Locate the cell with the specified text and output its (x, y) center coordinate. 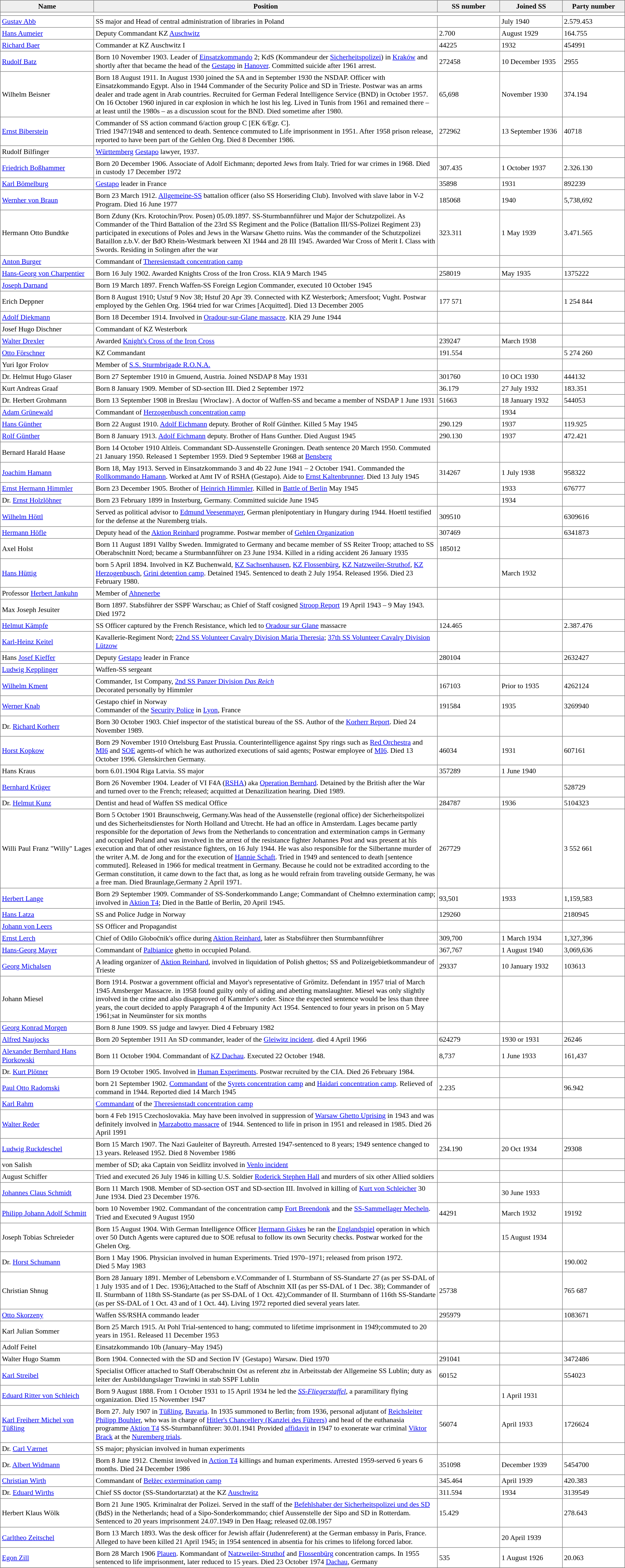
Dr. Carl Værnet (47, 1449)
Karl Bömelburg (47, 184)
born 10 November 1902. Commandant of the concentration camp Fort Breendonk and the SS-Sammellager Mecheln. Tried and Executed 9 August 1950 (266, 1213)
1930 or 1931 (531, 1039)
Hans-Georg Mayer (47, 950)
10 January 1932 (531, 966)
183.351 (593, 388)
26246 (593, 1039)
129260 (469, 914)
29337 (469, 966)
278.643 (593, 1513)
Rolf Günther (47, 436)
357289 (469, 771)
SS number (469, 6)
8,737 (469, 1056)
Party number (593, 6)
Philipp Johann Adolf Schmitt (47, 1213)
Herbert Lange (47, 898)
5104323 (593, 803)
20 April 1939 (531, 1537)
Georg Konrad Morgen (47, 1028)
35898 (469, 184)
311.594 (469, 1492)
191.554 (469, 353)
4262124 (593, 686)
454991 (593, 45)
Bernard Harald Haase (47, 452)
272458 (469, 61)
SS Officer and Propagandist (266, 926)
291041 (469, 1359)
Erich Deppner (47, 301)
Herbert Klaus Wölk (47, 1513)
10 December 1935 (531, 61)
1 April 1931 (531, 1396)
Commandant of Bełżec extermination camp (266, 1481)
Deputy Gestapo leader in France (266, 658)
3.471.565 (593, 233)
528729 (593, 787)
2.387.476 (593, 626)
Hermann Otto Bundtke (47, 233)
Born 16 July 1902. Awarded Knights Cross of the Iron Cross. KIA 9 March 1945 (266, 273)
Dr. Herbert Grohmann (47, 400)
Deputy Commandant KZ Auschwitz (266, 33)
Waffen-SS sergeant (266, 669)
Commandant of Herzogenbusch concentration camp (266, 412)
Tried and executed 26 July 1946 in killing U.S. Soldier Roderick Stephen Hall and murders of six other Allied soldiers (266, 1177)
Kavallerie-Regiment Nord; 22nd SS Volunteer Cavalry Division Maria Theresia; 37th SS Volunteer Cavalry Division Lützow (266, 642)
Johannes Claus Schmidt (47, 1193)
Karl-Heinz Keitel (47, 642)
2955 (593, 61)
301760 (469, 377)
Eduard Ritter von Schleich (47, 1396)
676777 (593, 488)
May 1935 (531, 273)
Johann Miesel (47, 999)
Bernhard Krüger (47, 787)
Karl Rahm (47, 1104)
Otto Skorzeny (47, 1315)
Carltheo Zeitschel (47, 1537)
Walter Hugo Stamm (47, 1359)
2.700 (469, 33)
born 6.01.1904 Riga Latvia. SS major (266, 771)
295979 (469, 1315)
Born 1897. Stabsführer der SSPF Warschau; as Chief of Staff cosigned Stroop Report 19 April 1943 – 9 May 1943. Died 1972 (266, 609)
Born 11 March 1908. Member of SD-section OST and SD-section III. Involved in killing of Kurt von Schleicher 30 June 1934. Died 23 December 1976. (266, 1193)
member of SD; aka Captain von Seidlitz involved in Venlo incident (266, 1165)
Richard Baer (47, 45)
Anton Burger (47, 261)
Adolf Diekmann (47, 317)
Commandant of Theresienstadt concentration camp (266, 261)
1940 (531, 200)
29308 (593, 1149)
420.383 (593, 1481)
44225 (469, 45)
Born 11 October 1904. Commandant of KZ Dachau. Executed 22 October 1948. (266, 1056)
Born 22 August 1910. Adolf Eichmann deputy. Brother of Rolf Günther. Killed 5 May 1945 (266, 424)
Horst Kopkow (47, 751)
472.421 (593, 436)
Ernst Lerch (47, 938)
56074 (469, 1424)
von Salish (47, 1165)
1,327,396 (593, 938)
SS Officer captured by the French Resistance, which led to Oradour sur Glane massacre (266, 626)
367,767 (469, 950)
Chief of Odilo Globočnik's office during Aktion Reinhard, later as Stabsführer then Sturmbannführer (266, 938)
6341873 (593, 533)
August 1929 (531, 33)
KZ Commandant (266, 353)
Württemberg Gestapo lawyer, 1937. (266, 152)
Dr. Helmut Hugo Glaser (47, 377)
Christian Wirth (47, 1481)
Paul Otto Radomski (47, 1088)
1 June 1940 (531, 771)
164.755 (593, 33)
Born 13 September 1908 in Breslau {Wroclaw}. A doctor of Waffen-SS and became a member of NSDAP 1 June 1931 (266, 400)
Adam Grünewald (47, 412)
2.235 (469, 1088)
Kurt Andreas Graaf (47, 388)
20.063 (593, 1558)
Hans Günther (47, 424)
Born 19 October 1905. Involved in Human Experiments. Postwar recruited by the CIA. Died 26 February 1984. (266, 1072)
Karl Streibel (47, 1375)
36.179 (469, 388)
2.326.130 (593, 168)
Georg Michalsen (47, 966)
15 August 1934 (531, 1237)
Born 18 December 1914. Involved in Oradour-sur-Glane massacre. KIA 29 June 1944 (266, 317)
Walter Reder (47, 1124)
2180945 (593, 914)
Otto Förschner (47, 353)
Awarded Knight's Cross of the Iron Cross (266, 341)
Adolf Feitel (47, 1347)
309510 (469, 516)
Helmut Kämpfe (47, 626)
309,700 (469, 938)
1726624 (593, 1424)
544053 (593, 400)
892239 (593, 184)
5,738,692 (593, 200)
July 1940 (531, 21)
46034 (469, 751)
314267 (469, 473)
20 Oct 1934 (531, 1149)
Rudolf Batz (47, 61)
Member of Ahnenerbe (266, 593)
Joined SS (531, 6)
Born 8 June 1909. SS judge and lawyer. Died 4 February 1982 (266, 1028)
Axel Holst (47, 549)
November 1930 (531, 94)
30 June 1933 (531, 1193)
April 1939 (531, 1481)
10 OCt 1930 (531, 377)
374.194 (593, 94)
Hans-Georg von Charpentier (47, 273)
Position (266, 6)
1 June 1933 (531, 1056)
Egon Zill (47, 1558)
177 571 (469, 301)
Hans Aumeier (47, 33)
323.311 (469, 233)
290.130 (469, 436)
Hans Latza (47, 914)
Dr. Richard Korherr (47, 726)
Werner Knab (47, 706)
18 January 1932 (531, 400)
345.464 (469, 1481)
1083671 (593, 1315)
Commandant of Palbianice ghetto in occupied Poland. (266, 950)
444132 (593, 377)
280104 (469, 658)
1 August 1940 (531, 950)
3472486 (593, 1359)
239247 (469, 341)
Commandant of the Theresienstadt concentration camp (266, 1104)
Born 8 January 1913. Adolf Eichmann deputy. Brother of Hans Gunther. Died August 1945 (266, 436)
284787 (469, 803)
554023 (593, 1375)
Born 30 October 1903. Chief inspector of the statistical bureau of the SS. Author of the Korherr Report. Died 24 November 1989. (266, 726)
SS major and Head of central administration of libraries in Poland (266, 21)
191584 (469, 706)
Dentist and head of Waffen SS medical Office (266, 803)
April 1933 (531, 1424)
124.465 (469, 626)
161,437 (593, 1056)
5454700 (593, 1465)
Ernst Biberstein (47, 131)
5 274 260 (593, 353)
Johann von Leers (47, 926)
Ernst Hermann Himmler (47, 488)
Walter Drexler (47, 341)
Born 20 September 1911 An SD commander, leader of the Gleiwitz incident. died 4 April 1966 (266, 1039)
19192 (593, 1213)
96.942 (593, 1088)
Commandant of KZ Westerbork (266, 329)
51663 (469, 400)
234.190 (469, 1149)
Born 8 June 1912. Chemist involved in Action T4 killings and human experiments. Arrested 1959-served 6 years 6 months. Died 24 December 1986 (266, 1465)
27 July 1932 (531, 388)
Josef Hugo Dischner (47, 329)
Born 23 December 1905. Brother of Heinrich Himmler. Killed in Battle of Berlin May 1945 (266, 488)
3 552 661 (593, 848)
Commander, 1st Company, 2nd SS Panzer Division Das ReichDecorated personally by Himmler (266, 686)
Wilhelm Höttl (47, 516)
Waffen SS/RSHA commando leader (266, 1315)
Born 20 December 1906. Associate of Adolf Eichmann; deported Jews from Italy. Tried for war crimes in 1968. Died in custody 17 December 1972 (266, 168)
Einsatzkommando 10b (January–May 1945) (266, 1347)
Hans Josef Kieffer (47, 658)
1 254 844 (593, 301)
Prior to 1935 (531, 686)
A leading organizer of Aktion Reinhard, involved in liquidation of Polish ghettos; SS and Polizeigebietkommandeur of Trieste (266, 966)
1935 (531, 706)
Born 9 August 1888. From 1 October 1931 to 15 April 1934 he led the SS-Fliegerstaffel, a paramilitary flying organization. Died 15 November 1947 (266, 1396)
958322 (593, 473)
185012 (469, 549)
765 687 (593, 1290)
624279 (469, 1039)
SS major; physician involved in human experiments (266, 1449)
290.129 (469, 424)
Chief SS doctor (SS-Standortarztat) at the KZ Auschwitz (266, 1492)
Born 1904. Connected with the SD and Section IV {Gestapo} Warsaw. Died 1970 (266, 1359)
1936 (531, 803)
65,698 (469, 94)
1 August 1926 (531, 1558)
103613 (593, 966)
272962 (469, 131)
Joseph Tobias Schreieder (47, 1237)
1 May 1939 (531, 233)
607161 (593, 751)
Born 1 May 1906. Physician involved in human Experiments. Tried 1970–1971; released from prison 1972. Died 5 May 1983 (266, 1262)
307469 (469, 533)
Ludwig Kepplinger (47, 669)
267729 (469, 848)
Hans Hüttig (47, 573)
44291 (469, 1213)
Wernher von Braun (47, 200)
1,159,583 (593, 898)
Willi Paul Franz "Willy" Lages (47, 848)
Wilhelm Beisner (47, 94)
3,069,636 (593, 950)
March 1938 (531, 341)
Christian Shnug (47, 1290)
Born 27 September 1910 in Gmuend, Austria. Joined NSDAP 8 May 1931 (266, 377)
Dr. Kurt Plötner (47, 1072)
351098 (469, 1465)
Deputy head of the Aktion Reinhard programme. Postwar member of Gehlen Organization (266, 533)
13 September 1936 (531, 131)
60152 (469, 1375)
535 (469, 1558)
Alfred Naujocks (47, 1039)
Friedrich Boßhammer (47, 168)
307.435 (469, 168)
1932 (531, 45)
Joseph Darnand (47, 285)
3139549 (593, 1492)
2632427 (593, 658)
25738 (469, 1290)
Ludwig Ruckdeschel (47, 1149)
Gestapo leader in France (266, 184)
Hermann Höfle (47, 533)
Professor Herbert Jankuhn (47, 593)
167103 (469, 686)
190.002 (593, 1262)
1 July 1938 (531, 473)
Name (47, 6)
Dr. Albert Widmann (47, 1465)
December 1939 (531, 1465)
1 October 1937 (531, 168)
1 March 1934 (531, 938)
Dr. Eduard Wirths (47, 1492)
August Schiffer (47, 1177)
Rudolf Bilfinger (47, 152)
Born 23 March 1912. Allgemeine-SS battalion officer (also SS Horseriding Club). Involved with slave labor in V-2 Program. Died 16 June 1977 (266, 200)
Karl Freiherr Michel von Tüßling (47, 1424)
258019 (469, 273)
SS and Police Judge in Norway (266, 914)
1375222 (593, 273)
Dr. Helmut Kunz (47, 803)
Member of S.S. Sturmbrigade R.O.N.A. (266, 365)
Hans Kraus (47, 771)
15.429 (469, 1513)
Dr. Ernst Holzlöhner (47, 500)
3269940 (593, 706)
6309616 (593, 516)
Born 8 January 1909. Member of SD-section III. Died 2 September 1972 (266, 388)
Commander at KZ Auschwitz I (266, 45)
Gestapo chief in NorwayCommander of the Security Police in Lyon, France (266, 706)
Gustav Abb (47, 21)
Born 23 February 1899 in Insterburg, Germany. Committed suicide June 1945 (266, 500)
Max Joseph Jesuiter (47, 609)
Joachim Hamann (47, 473)
Wilhelm Kment (47, 686)
Dr. Horst Schumann (47, 1262)
93,501 (469, 898)
Born 19 March 1897. French Waffen-SS Foreign Legion Commander, executed 10 October 1945 (266, 285)
119.925 (593, 424)
Alexander Bernhard Hans Piorkowski (47, 1056)
2.579.453 (593, 21)
Yuri Igor Frolov (47, 365)
185068 (469, 200)
40718 (593, 131)
Karl Julian Sommer (47, 1331)
